Search for the cell housing the specified text and yield its (x, y) center coordinate. 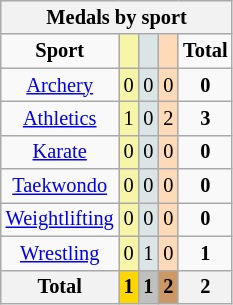
Wrestling (60, 253)
Karate (60, 152)
Athletics (60, 118)
Weightlifting (60, 219)
3 (205, 118)
Archery (60, 85)
Sport (60, 51)
Taekwondo (60, 186)
Medals by sport (117, 17)
